Pinpoint the cell where the given text exists, returning its [X, Y] midpoint coordinate. 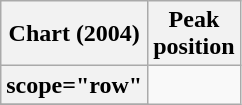
scope="row" [74, 85]
Peakposition [194, 34]
Chart (2004) [74, 34]
